For the text-containing cell, return its midpoint in (X, Y) coordinate format. 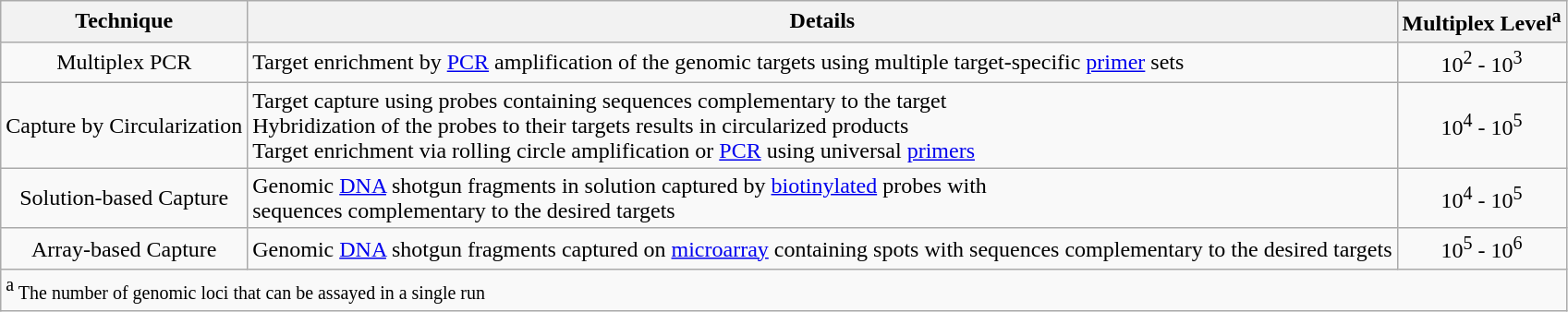
Capture by Circularization (124, 126)
Target enrichment by PCR amplification of the genomic targets using multiple target-specific primer sets (822, 63)
Technique (124, 22)
Solution-based Capture (124, 198)
102 - 103 (1482, 63)
105 - 106 (1482, 249)
Multiplex Levela (1482, 22)
Genomic DNA shotgun fragments in solution captured by biotinylated probes with sequences complementary to the desired targets (822, 198)
Multiplex PCR (124, 63)
Details (822, 22)
a The number of genomic loci that can be assayed in a single run (784, 290)
Genomic DNA shotgun fragments captured on microarray containing spots with sequences complementary to the desired targets (822, 249)
Array-based Capture (124, 249)
